Output the [x, y] coordinate of the center of the cell containing the given text.  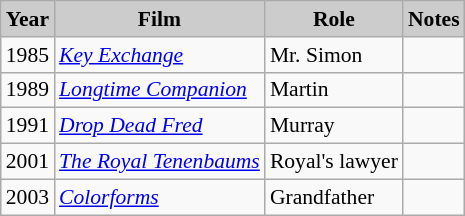
1991 [28, 126]
Year [28, 19]
1989 [28, 90]
Martin [334, 90]
The Royal Tenenbaums [160, 162]
Mr. Simon [334, 55]
Royal's lawyer [334, 162]
Film [160, 19]
Colorforms [160, 197]
Key Exchange [160, 55]
Role [334, 19]
2003 [28, 197]
Drop Dead Fred [160, 126]
Notes [434, 19]
2001 [28, 162]
Grandfather [334, 197]
Murray [334, 126]
1985 [28, 55]
Longtime Companion [160, 90]
